Extract the (X, Y) coordinate from the center of the cell holding the provided text.  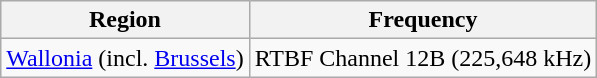
Wallonia (incl. Brussels) (125, 58)
Frequency (423, 20)
RTBF Channel 12B (225,648 kHz) (423, 58)
Region (125, 20)
